Output the [x, y] coordinate of the center of the cell containing the given text.  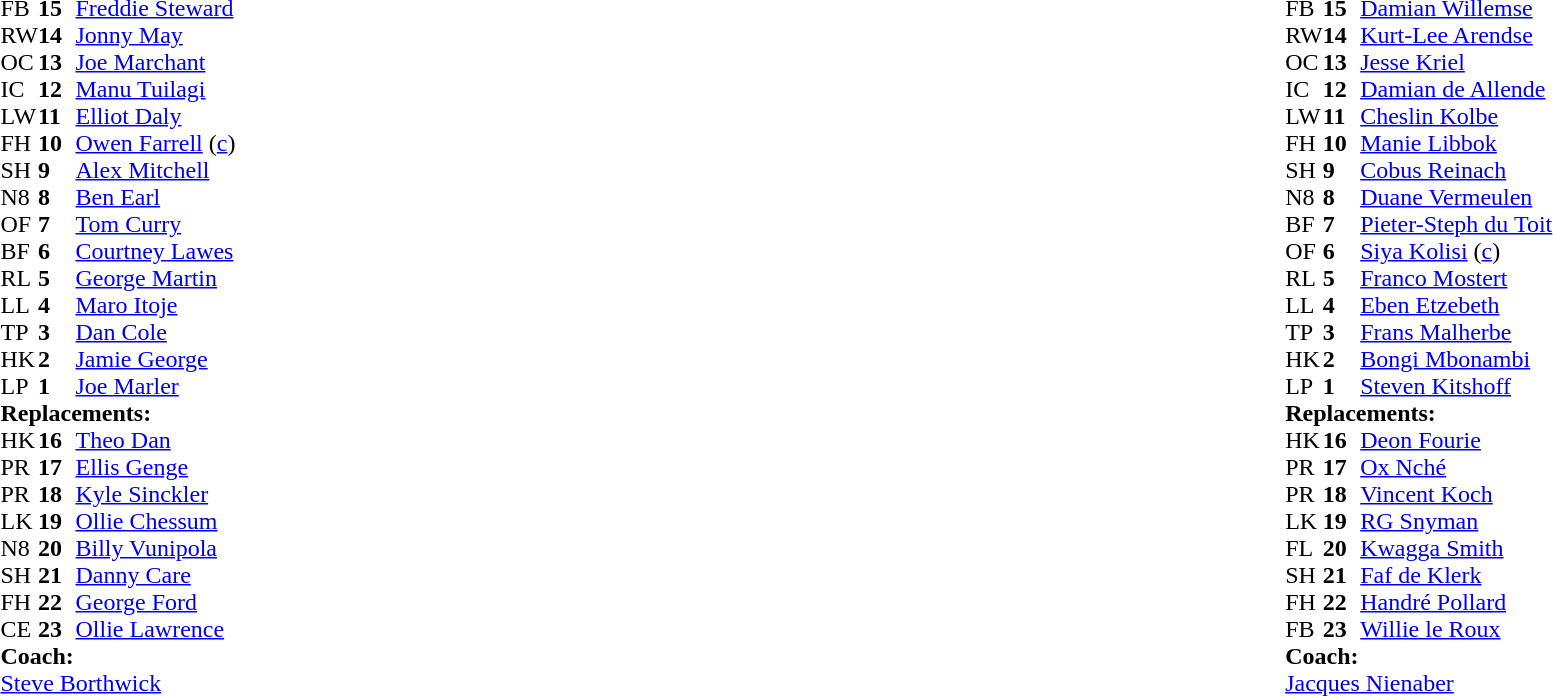
Owen Farrell (c) [156, 144]
Courtney Lawes [156, 252]
Frans Malherbe [1456, 332]
Bongi Mbonambi [1456, 360]
Duane Vermeulen [1456, 198]
Pieter-Steph du Toit [1456, 224]
Dan Cole [156, 332]
Elliot Daly [156, 116]
Danny Care [156, 576]
Ollie Chessum [156, 522]
Vincent Koch [1456, 494]
Manu Tuilagi [156, 90]
Kyle Sinckler [156, 494]
Kwagga Smith [1456, 548]
Franco Mostert [1456, 278]
FB [1304, 630]
Maro Itoje [156, 306]
Jesse Kriel [1456, 62]
Damian de Allende [1456, 90]
Faf de Klerk [1456, 576]
Handré Pollard [1456, 602]
FL [1304, 548]
Steven Kitshoff [1456, 386]
Ben Earl [156, 198]
Cobus Reinach [1456, 170]
Willie le Roux [1456, 630]
Joe Marler [156, 386]
Ox Nché [1456, 468]
Joe Marchant [156, 62]
Tom Curry [156, 224]
Theo Dan [156, 440]
Deon Fourie [1456, 440]
RG Snyman [1456, 522]
Ollie Lawrence [156, 630]
George Ford [156, 602]
Alex Mitchell [156, 170]
Jamie George [156, 360]
CE [19, 630]
Billy Vunipola [156, 548]
Ellis Genge [156, 468]
Manie Libbok [1456, 144]
Kurt-Lee Arendse [1456, 36]
Siya Kolisi (c) [1456, 252]
George Martin [156, 278]
Eben Etzebeth [1456, 306]
Jonny May [156, 36]
Cheslin Kolbe [1456, 116]
